From the cell containing the given text, extract its center point as (x, y) coordinate. 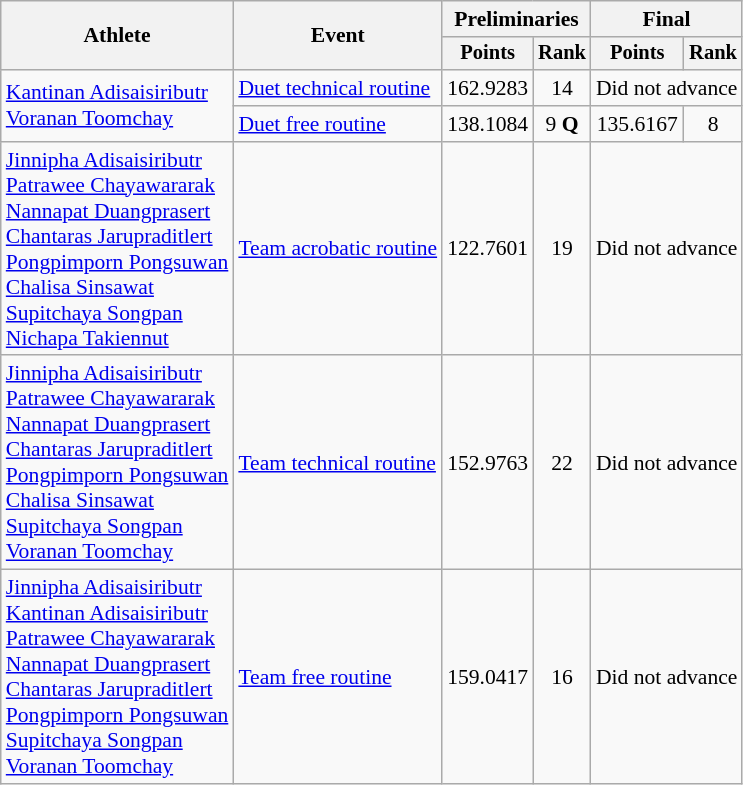
Final (667, 19)
Duet technical routine (338, 88)
Athlete (118, 36)
Event (338, 36)
Team acrobatic routine (338, 249)
152.9763 (488, 463)
138.1084 (488, 124)
Team technical routine (338, 463)
9 Q (562, 124)
Preliminaries (516, 19)
16 (562, 677)
Team free routine (338, 677)
14 (562, 88)
122.7601 (488, 249)
159.0417 (488, 677)
135.6167 (638, 124)
Duet free routine (338, 124)
162.9283 (488, 88)
19 (562, 249)
8 (714, 124)
22 (562, 463)
Kantinan Adisaisiributr Voranan Toomchay (118, 106)
